Find where the given text appears and provide that cell's center as [X, Y] coordinate. 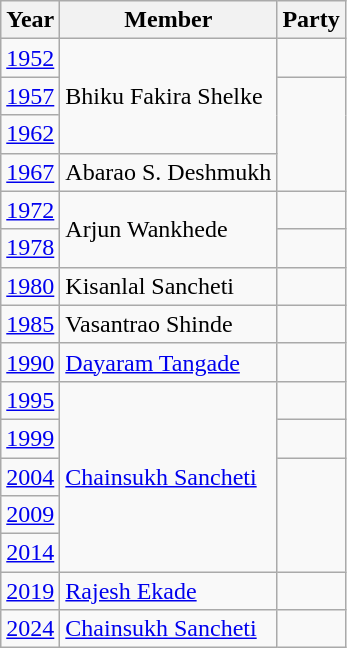
2014 [30, 553]
1990 [30, 362]
1972 [30, 210]
2009 [30, 515]
1985 [30, 324]
1962 [30, 134]
Party [311, 20]
1957 [30, 96]
Kisanlal Sancheti [168, 286]
1967 [30, 172]
Abarao S. Deshmukh [168, 172]
1978 [30, 248]
Dayaram Tangade [168, 362]
Vasantrao Shinde [168, 324]
1980 [30, 286]
Year [30, 20]
Member [168, 20]
Bhiku Fakira Shelke [168, 96]
2024 [30, 629]
Rajesh Ekade [168, 591]
Arjun Wankhede [168, 229]
1952 [30, 58]
2019 [30, 591]
2004 [30, 477]
1995 [30, 400]
1999 [30, 438]
